Provide the (x, y) coordinate of the cell's center where the given text is located.  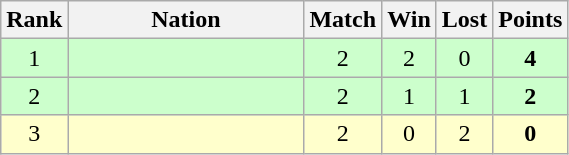
Rank (34, 20)
3 (34, 134)
Lost (464, 20)
4 (530, 58)
Match (343, 20)
Win (410, 20)
Nation (186, 20)
Points (530, 20)
